Determine the (x, y) coordinate at the center of the cell enclosing the given text.  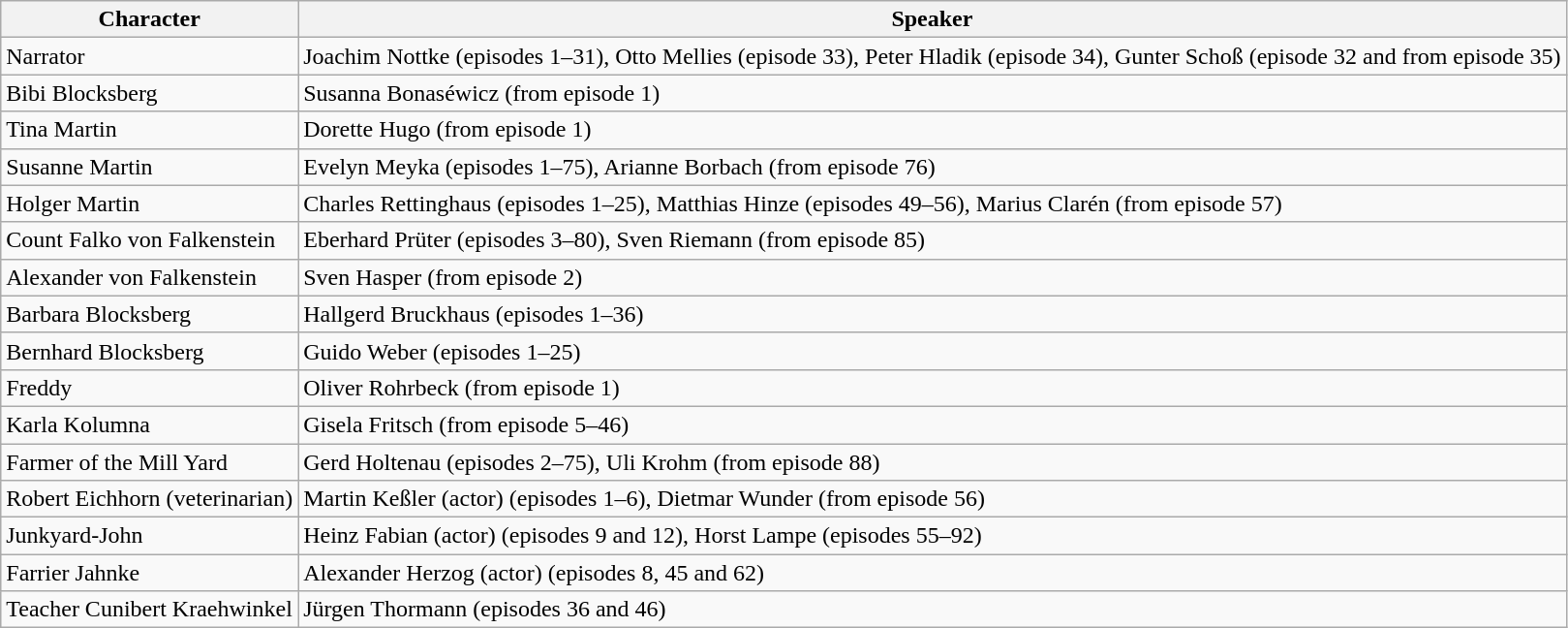
Charles Rettinghaus (episodes 1–25), Matthias Hinze (episodes 49–56), Marius Clarén (from episode 57) (932, 204)
Barbara Blocksberg (149, 314)
Evelyn Meyka (episodes 1–75), Arianne Borbach (from episode 76) (932, 167)
Speaker (932, 19)
Jürgen Thormann (episodes 36 and 46) (932, 610)
Oliver Rohrbeck (from episode 1) (932, 388)
Susanne Martin (149, 167)
Teacher Cunibert Kraehwinkel (149, 610)
Bibi Blocksberg (149, 93)
Alexander Herzog (actor) (episodes 8, 45 and 62) (932, 573)
Sven Hasper (from episode 2) (932, 277)
Count Falko von Falkenstein (149, 240)
Guido Weber (episodes 1–25) (932, 351)
Hallgerd Bruckhaus (episodes 1–36) (932, 314)
Karla Kolumna (149, 424)
Freddy (149, 388)
Holger Martin (149, 204)
Susanna Bonaséwicz (from episode 1) (932, 93)
Dorette Hugo (from episode 1) (932, 130)
Heinz Fabian (actor) (episodes 9 and 12), Horst Lampe (episodes 55–92) (932, 536)
Junkyard-John (149, 536)
Bernhard Blocksberg (149, 351)
Alexander von Falkenstein (149, 277)
Martin Keßler (actor) (episodes 1–6), Dietmar Wunder (from episode 56) (932, 499)
Farrier Jahnke (149, 573)
Joachim Nottke (episodes 1–31), Otto Mellies (episode 33), Peter Hladik (episode 34), Gunter Schoß (episode 32 and from episode 35) (932, 56)
Eberhard Prüter (episodes 3–80), Sven Riemann (from episode 85) (932, 240)
Tina Martin (149, 130)
Gisela Fritsch (from episode 5–46) (932, 424)
Robert Eichhorn (veterinarian) (149, 499)
Gerd Holtenau (episodes 2–75), Uli Krohm (from episode 88) (932, 462)
Character (149, 19)
Narrator (149, 56)
Farmer of the Mill Yard (149, 462)
